Scan for the cell matching the given text and deliver its [X, Y] coordinate at center. 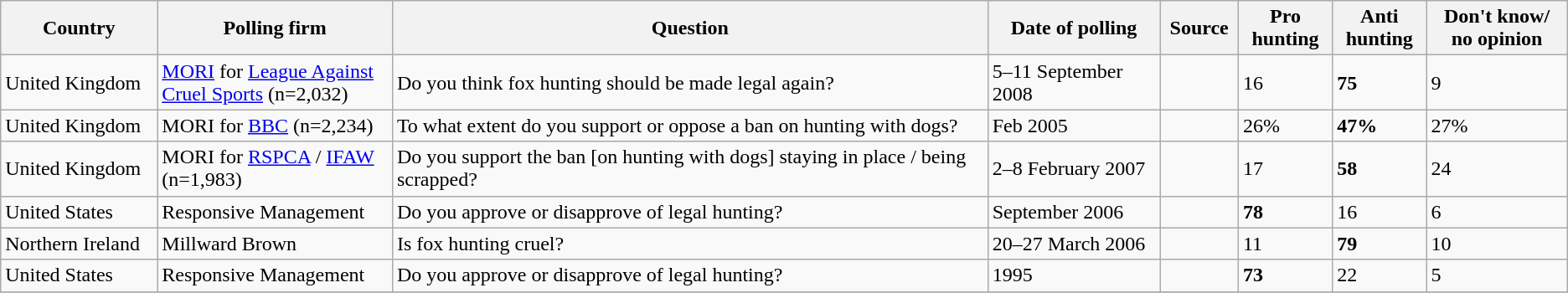
22 [1380, 275]
Pro hunting [1285, 28]
10 [1497, 244]
5 [1497, 275]
MORI for BBC (n=2,234) [275, 126]
58 [1380, 169]
Northern Ireland [79, 244]
September 2006 [1074, 212]
17 [1285, 169]
Do you support the ban [on hunting with dogs] staying in place / being scrapped? [690, 169]
Question [690, 28]
Polling firm [275, 28]
Don't know/ no opinion [1497, 28]
11 [1285, 244]
79 [1380, 244]
Feb 2005 [1074, 126]
Do you think fox hunting should be made legal again? [690, 82]
1995 [1074, 275]
MORI for League Against Cruel Sports (n=2,032) [275, 82]
Country [79, 28]
5–11 September 2008 [1074, 82]
47% [1380, 126]
27% [1497, 126]
Date of polling [1074, 28]
75 [1380, 82]
20–27 March 2006 [1074, 244]
26% [1285, 126]
Millward Brown [275, 244]
To what extent do you support or oppose a ban on hunting with dogs? [690, 126]
78 [1285, 212]
6 [1497, 212]
MORI for RSPCA / IFAW (n=1,983) [275, 169]
2–8 February 2007 [1074, 169]
Source [1199, 28]
73 [1285, 275]
Anti hunting [1380, 28]
Is fox hunting cruel? [690, 244]
24 [1497, 169]
9 [1497, 82]
